Extract the (x, y) coordinate from the center of the cell holding the provided text.  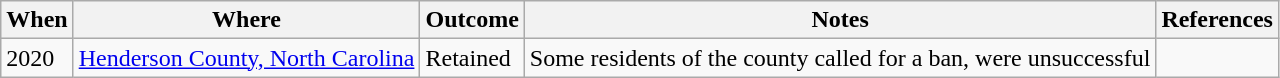
Henderson County, North Carolina (246, 58)
When (37, 20)
Retained (472, 58)
2020 (37, 58)
Notes (840, 20)
Some residents of the county called for a ban, were unsuccessful (840, 58)
Where (246, 20)
References (1218, 20)
Outcome (472, 20)
